Return [x, y] of the center of cell containing provided text 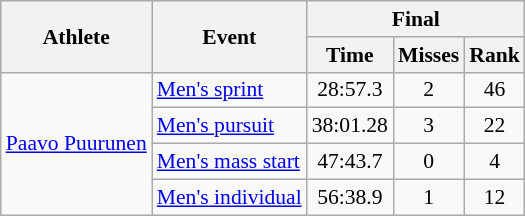
47:43.7 [350, 162]
Men's pursuit [230, 126]
12 [494, 197]
Rank [494, 55]
2 [428, 90]
Men's sprint [230, 90]
4 [494, 162]
Men's mass start [230, 162]
Paavo Puurunen [76, 143]
56:38.9 [350, 197]
Time [350, 55]
Final [416, 19]
Misses [428, 55]
38:01.28 [350, 126]
28:57.3 [350, 90]
3 [428, 126]
Event [230, 36]
1 [428, 197]
Men's individual [230, 197]
Athlete [76, 36]
0 [428, 162]
46 [494, 90]
22 [494, 126]
